Provide the (X, Y) coordinate of the cell's center where the given text is located.  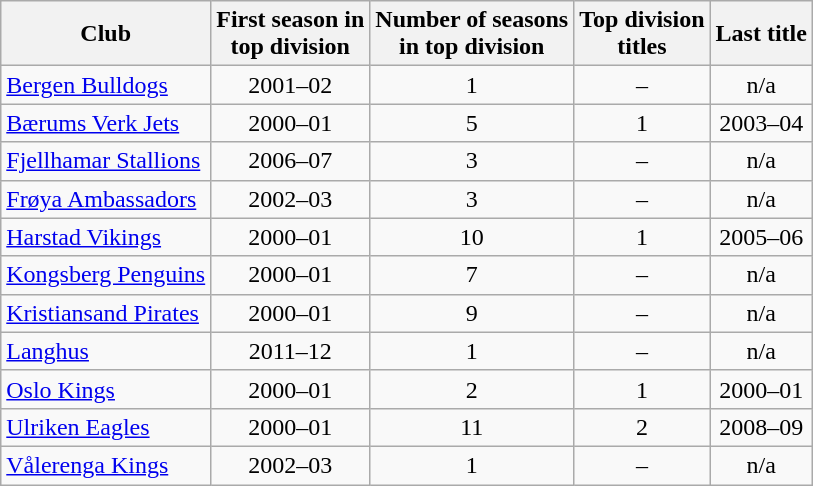
2003–04 (761, 123)
Vålerenga Kings (106, 465)
10 (472, 237)
5 (472, 123)
Fjellhamar Stallions (106, 161)
7 (472, 275)
2001–02 (290, 85)
Kongsberg Penguins (106, 275)
Top divisiontitles (642, 34)
Bergen Bulldogs (106, 85)
Last title (761, 34)
Langhus (106, 351)
Number of seasons in top division (472, 34)
2005–06 (761, 237)
Kristiansand Pirates (106, 313)
Frøya Ambassadors (106, 199)
Club (106, 34)
Harstad Vikings (106, 237)
Ulriken Eagles (106, 427)
9 (472, 313)
2011–12 (290, 351)
First season intop division (290, 34)
2008–09 (761, 427)
2006–07 (290, 161)
Oslo Kings (106, 389)
11 (472, 427)
Bærums Verk Jets (106, 123)
